Output the [X, Y] coordinate of the center of the cell containing the given text.  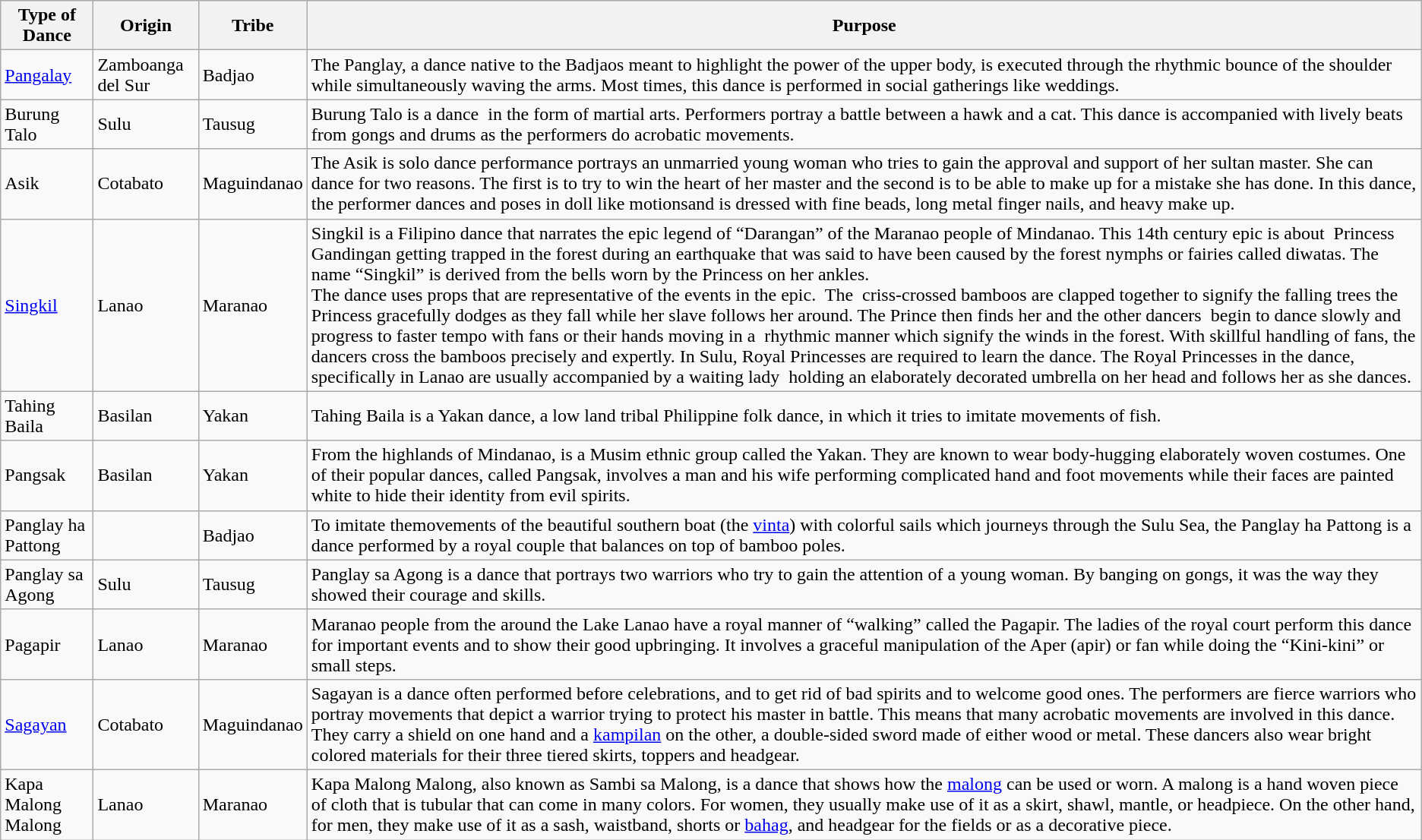
Type of Dance [47, 26]
Panglay sa Agong [47, 585]
Origin [146, 26]
Singkil [47, 305]
Tribe [252, 26]
Asik [47, 184]
Kapa Malong Malong [47, 804]
Pagapir [47, 644]
Burung Talo [47, 125]
Pangsak [47, 475]
Tahing Baila [47, 416]
Panglay ha Pattong [47, 535]
Sagayan [47, 725]
Tahing Baila is a Yakan dance, a low land tribal Philippine folk dance, in which it tries to imitate movements of fish. [864, 416]
Pangalay [47, 74]
Purpose [864, 26]
Zamboanga del Sur [146, 74]
